Identify which cell holds the provided text, then report its [X, Y] central coordinate. 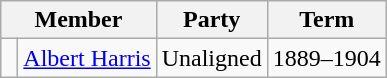
Unaligned [212, 58]
1889–1904 [326, 58]
Party [212, 20]
Member [78, 20]
Albert Harris [87, 58]
Term [326, 20]
